Locate the cell with the specified text and output its [x, y] center coordinate. 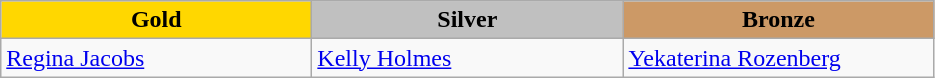
Silver [468, 20]
Gold [156, 20]
Kelly Holmes [468, 58]
Regina Jacobs [156, 58]
Yekaterina Rozenberg [778, 58]
Bronze [778, 20]
